Extract the [X, Y] coordinate from the center of the cell holding the provided text.  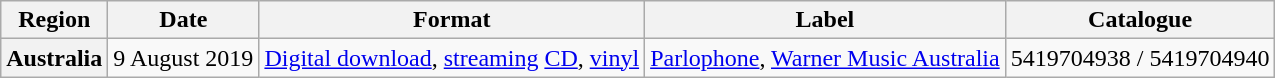
Region [54, 20]
9 August 2019 [184, 58]
5419704938 / 5419704940 [1140, 58]
Catalogue [1140, 20]
Australia [54, 58]
Label [826, 20]
Parlophone, Warner Music Australia [826, 58]
Digital download, streaming CD, vinyl [452, 58]
Format [452, 20]
Date [184, 20]
